Output the [x, y] coordinate of the center of the cell containing the given text.  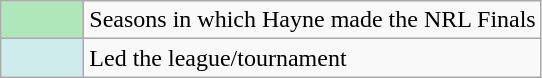
Seasons in which Hayne made the NRL Finals [312, 20]
Led the league/tournament [312, 58]
